Detect which cell encompasses the target text, then output its [x, y] center coordinate. 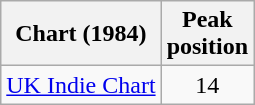
UK Indie Chart [81, 85]
Chart (1984) [81, 34]
Peakposition [207, 34]
14 [207, 85]
